Capture the cell that displays the provided text and extract its [x, y] central coordinate. 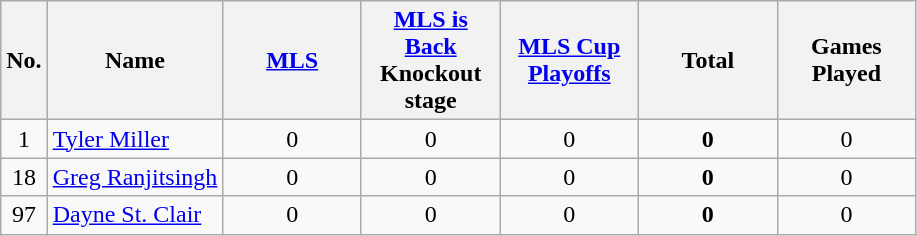
MLS Cup Playoffs [570, 60]
1 [24, 139]
97 [24, 215]
Games Played [846, 60]
Dayne St. Clair [135, 215]
MLS [292, 60]
No. [24, 60]
Greg Ranjitsingh [135, 177]
18 [24, 177]
Name [135, 60]
Total [708, 60]
Tyler Miller [135, 139]
MLS is BackKnockout stage [430, 60]
